Identify which cell holds the provided text, then report its [X, Y] central coordinate. 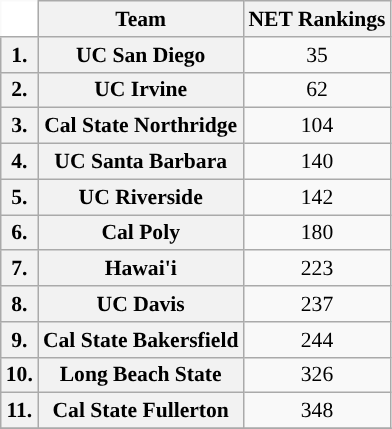
7. [20, 269]
Cal State Northridge [141, 126]
62 [316, 90]
UC Irvine [141, 90]
UC Riverside [141, 197]
6. [20, 233]
180 [316, 233]
Long Beach State [141, 375]
4. [20, 162]
2. [20, 90]
35 [316, 55]
104 [316, 126]
Cal Poly [141, 233]
348 [316, 411]
UC San Diego [141, 55]
3. [20, 126]
10. [20, 375]
8. [20, 304]
244 [316, 340]
142 [316, 197]
326 [316, 375]
11. [20, 411]
1. [20, 55]
223 [316, 269]
Hawai'i [141, 269]
Team [141, 19]
9. [20, 340]
Cal State Fullerton [141, 411]
UC Santa Barbara [141, 162]
Cal State Bakersfield [141, 340]
5. [20, 197]
140 [316, 162]
UC Davis [141, 304]
NET Rankings [316, 19]
237 [316, 304]
